Provide the (x, y) coordinate of the cell's center where the given text is located.  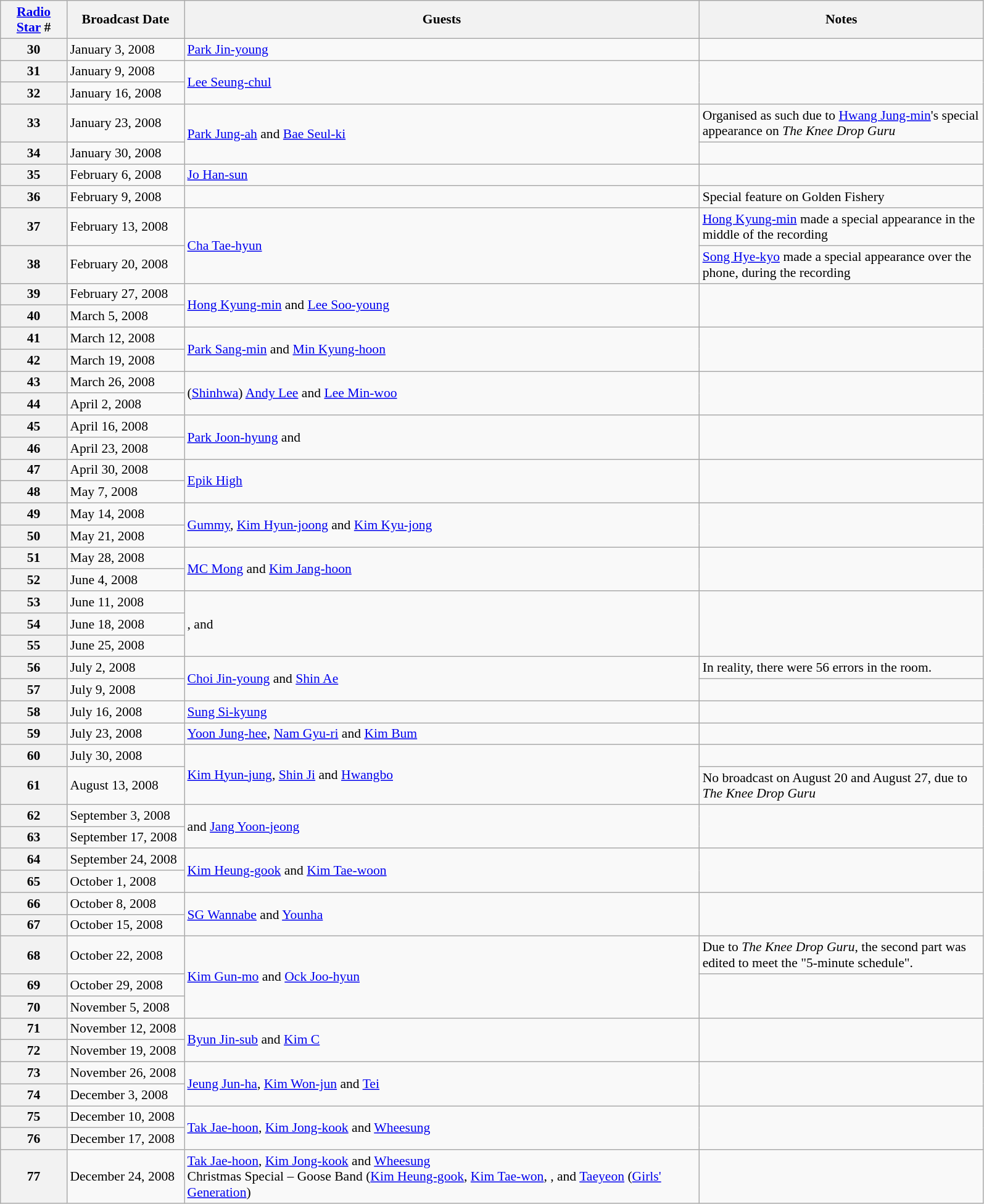
Park Joon-hyung and (442, 437)
69 (34, 985)
March 26, 2008 (125, 382)
October 15, 2008 (125, 925)
Hong Kyung-min and Lee Soo-young (442, 305)
January 16, 2008 (125, 94)
Kim Gun-mo and Ock Joo-hyun (442, 977)
50 (34, 536)
35 (34, 175)
Kim Heung-gook and Kim Tae-woon (442, 871)
and Jang Yoon-jeong (442, 827)
May 14, 2008 (125, 514)
June 11, 2008 (125, 602)
34 (34, 153)
December 3, 2008 (125, 1095)
January 30, 2008 (125, 153)
No broadcast on August 20 and August 27, due to The Knee Drop Guru (841, 786)
Song Hye-kyo made a special appearance over the phone, during the recording (841, 264)
Park Sang-min and Min Kyung-hoon (442, 349)
March 19, 2008 (125, 360)
October 1, 2008 (125, 881)
Park Jin-young (442, 49)
November 12, 2008 (125, 1029)
77 (34, 1177)
60 (34, 756)
June 25, 2008 (125, 646)
October 8, 2008 (125, 904)
February 6, 2008 (125, 175)
Yoon Jung-hee, Nam Gyu-ri and Kim Bum (442, 734)
68 (34, 955)
Park Jung-ah and Bae Seul-ki (442, 134)
33 (34, 123)
Cha Tae-hyun (442, 245)
63 (34, 838)
57 (34, 690)
July 16, 2008 (125, 712)
Guests (442, 20)
55 (34, 646)
September 24, 2008 (125, 860)
37 (34, 227)
March 5, 2008 (125, 316)
, and (442, 624)
75 (34, 1117)
43 (34, 382)
October 29, 2008 (125, 985)
Kim Hyun-jung, Shin Ji and Hwangbo (442, 775)
August 13, 2008 (125, 786)
61 (34, 786)
May 28, 2008 (125, 558)
Broadcast Date (125, 20)
Special feature on Golden Fishery (841, 197)
December 10, 2008 (125, 1117)
38 (34, 264)
March 12, 2008 (125, 339)
November 5, 2008 (125, 1007)
58 (34, 712)
February 20, 2008 (125, 264)
November 26, 2008 (125, 1073)
45 (34, 426)
MC Mong and Kim Jang-hoon (442, 569)
May 21, 2008 (125, 536)
Byun Jin-sub and Kim C (442, 1040)
Tak Jae-hoon, Kim Jong-kook and Wheesung (442, 1128)
February 9, 2008 (125, 197)
64 (34, 860)
44 (34, 405)
53 (34, 602)
December 17, 2008 (125, 1139)
59 (34, 734)
41 (34, 339)
July 23, 2008 (125, 734)
54 (34, 624)
Hong Kyung-min made a special appearance in the middle of the recording (841, 227)
62 (34, 815)
Radio Star # (34, 20)
(Shinhwa) Andy Lee and Lee Min-woo (442, 394)
December 24, 2008 (125, 1177)
July 9, 2008 (125, 690)
56 (34, 668)
52 (34, 580)
April 16, 2008 (125, 426)
June 18, 2008 (125, 624)
February 27, 2008 (125, 294)
67 (34, 925)
Organised as such due to Hwang Jung-min's special appearance on The Knee Drop Guru (841, 123)
Due to The Knee Drop Guru, the second part was edited to meet the "5-minute schedule". (841, 955)
April 2, 2008 (125, 405)
Jo Han-sun (442, 175)
Lee Seung-chul (442, 83)
36 (34, 197)
49 (34, 514)
Notes (841, 20)
May 7, 2008 (125, 492)
June 4, 2008 (125, 580)
48 (34, 492)
January 23, 2008 (125, 123)
39 (34, 294)
42 (34, 360)
72 (34, 1051)
April 23, 2008 (125, 448)
Jeung Jun-ha, Kim Won-jun and Tei (442, 1084)
46 (34, 448)
66 (34, 904)
January 3, 2008 (125, 49)
January 9, 2008 (125, 72)
32 (34, 94)
47 (34, 470)
31 (34, 72)
SG Wannabe and Younha (442, 914)
November 19, 2008 (125, 1051)
February 13, 2008 (125, 227)
51 (34, 558)
30 (34, 49)
Epik High (442, 481)
April 30, 2008 (125, 470)
July 2, 2008 (125, 668)
40 (34, 316)
65 (34, 881)
70 (34, 1007)
Choi Jin-young and Shin Ae (442, 678)
Tak Jae-hoon, Kim Jong-kook and Wheesung Christmas Special – Goose Band (Kim Heung-gook, Kim Tae-won, , and Taeyeon (Girls' Generation) (442, 1177)
Gummy, Kim Hyun-joong and Kim Kyu-jong (442, 526)
September 17, 2008 (125, 838)
October 22, 2008 (125, 955)
74 (34, 1095)
Sung Si-kyung (442, 712)
71 (34, 1029)
July 30, 2008 (125, 756)
In reality, there were 56 errors in the room. (841, 668)
73 (34, 1073)
76 (34, 1139)
September 3, 2008 (125, 815)
